From the cell containing the given text, extract its center point as (x, y) coordinate. 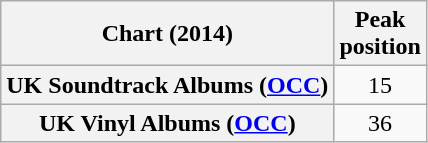
Chart (2014) (168, 34)
15 (380, 85)
UK Vinyl Albums (OCC) (168, 123)
Peakposition (380, 34)
36 (380, 123)
UK Soundtrack Albums (OCC) (168, 85)
